Provide the [x, y] coordinate of the cell's center where the given text is located.  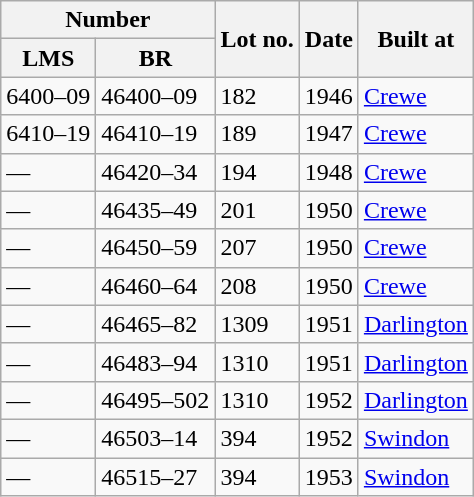
46503–14 [156, 438]
1948 [328, 172]
6410–19 [48, 134]
46515–27 [156, 477]
194 [257, 172]
46400–09 [156, 96]
BR [156, 58]
46410–19 [156, 134]
46483–94 [156, 362]
189 [257, 134]
Number [108, 20]
Date [328, 39]
Lot no. [257, 39]
208 [257, 286]
1953 [328, 477]
1946 [328, 96]
46465–82 [156, 324]
207 [257, 248]
46460–64 [156, 286]
46420–34 [156, 172]
46435–49 [156, 210]
LMS [48, 58]
6400–09 [48, 96]
182 [257, 96]
1947 [328, 134]
Built at [416, 39]
46495–502 [156, 400]
201 [257, 210]
1309 [257, 324]
46450–59 [156, 248]
